Detect which cell encompasses the target text, then output its [X, Y] center coordinate. 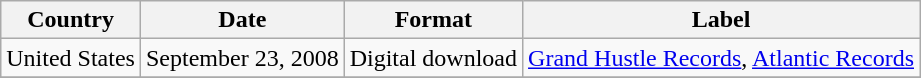
Grand Hustle Records, Atlantic Records [722, 58]
Country [71, 20]
United States [71, 58]
September 23, 2008 [242, 58]
Format [433, 20]
Label [722, 20]
Date [242, 20]
Digital download [433, 58]
